Detect which cell encompasses the target text, then output its [x, y] center coordinate. 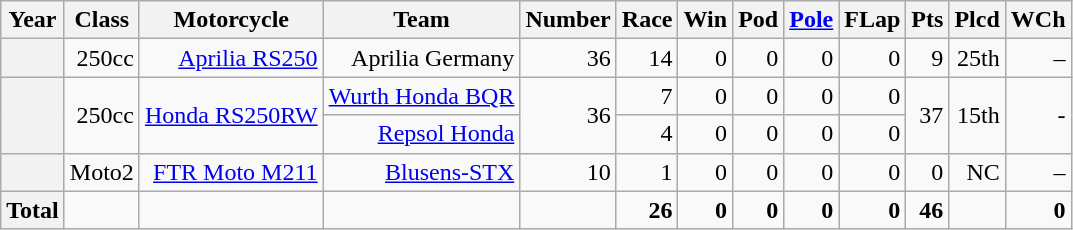
10 [568, 172]
- [1038, 115]
Aprilia RS250 [231, 58]
7 [647, 96]
37 [928, 115]
14 [647, 58]
Year [33, 20]
Aprilia Germany [422, 58]
Blusens-STX [422, 172]
Win [706, 20]
46 [928, 210]
9 [928, 58]
Motorcycle [231, 20]
FTR Moto M211 [231, 172]
Wurth Honda BQR [422, 96]
15th [977, 115]
Pts [928, 20]
25th [977, 58]
Race [647, 20]
Pole [812, 20]
Number [568, 20]
1 [647, 172]
Moto2 [102, 172]
Honda RS250RW [231, 115]
WCh [1038, 20]
Repsol Honda [422, 134]
Plcd [977, 20]
4 [647, 134]
Pod [758, 20]
26 [647, 210]
Team [422, 20]
Class [102, 20]
FLap [872, 20]
Total [33, 210]
NC [977, 172]
